Output the (x, y) coordinate of the center of the cell containing the given text.  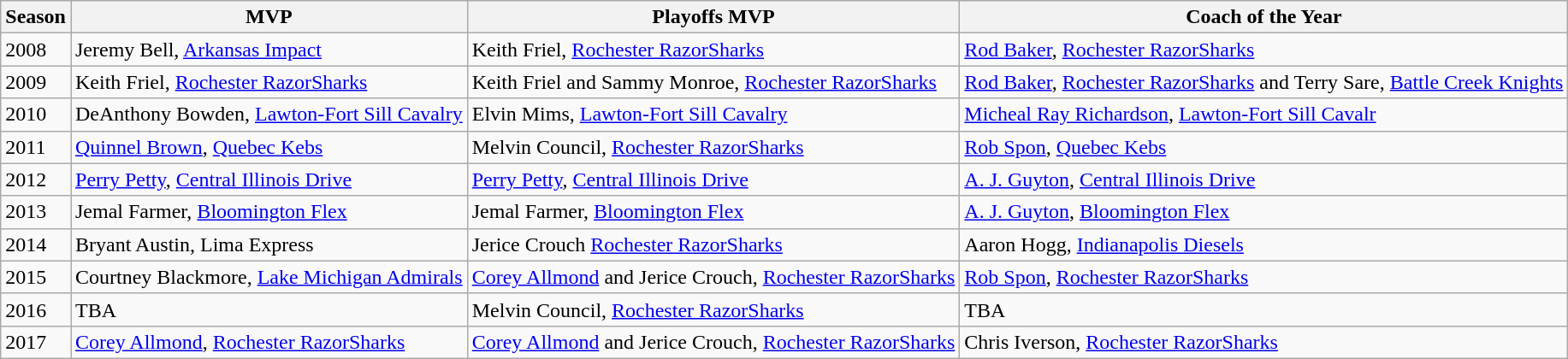
Quinnel Brown, Quebec Kebs (269, 147)
2017 (36, 342)
Keith Friel and Sammy Monroe, Rochester RazorSharks (713, 82)
Season (36, 17)
A. J. Guyton, Central Illinois Drive (1264, 179)
Playoffs MVP (713, 17)
A. J. Guyton, Bloomington Flex (1264, 212)
2013 (36, 212)
Jerice Crouch Rochester RazorSharks (713, 244)
Jeremy Bell, Arkansas Impact (269, 50)
Micheal Ray Richardson, Lawton-Fort Sill Cavalr (1264, 115)
Elvin Mims, Lawton-Fort Sill Cavalry (713, 115)
Rob Spon, Quebec Kebs (1264, 147)
Corey Allmond, Rochester RazorSharks (269, 342)
2016 (36, 309)
2015 (36, 277)
DeAnthony Bowden, Lawton-Fort Sill Cavalry (269, 115)
2010 (36, 115)
2012 (36, 179)
2014 (36, 244)
Rod Baker, Rochester RazorSharks (1264, 50)
Aaron Hogg, Indianapolis Diesels (1264, 244)
Chris Iverson, Rochester RazorSharks (1264, 342)
MVP (269, 17)
2009 (36, 82)
Rod Baker, Rochester RazorSharks and Terry Sare, Battle Creek Knights (1264, 82)
2008 (36, 50)
Courtney Blackmore, Lake Michigan Admirals (269, 277)
Bryant Austin, Lima Express (269, 244)
2011 (36, 147)
Rob Spon, Rochester RazorSharks (1264, 277)
Coach of the Year (1264, 17)
